Detect which cell encompasses the target text, then output its (X, Y) center coordinate. 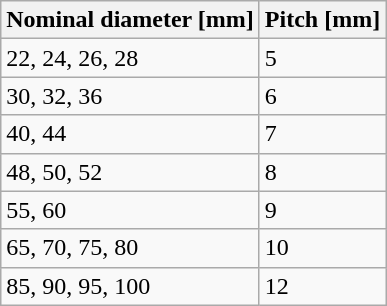
30, 32, 36 (130, 96)
7 (322, 134)
5 (322, 58)
Nominal diameter [mm] (130, 20)
48, 50, 52 (130, 172)
85, 90, 95, 100 (130, 286)
65, 70, 75, 80 (130, 248)
55, 60 (130, 210)
10 (322, 248)
9 (322, 210)
Pitch [mm] (322, 20)
12 (322, 286)
22, 24, 26, 28 (130, 58)
8 (322, 172)
6 (322, 96)
40, 44 (130, 134)
